Scan for the cell matching the given text and deliver its (X, Y) coordinate at center. 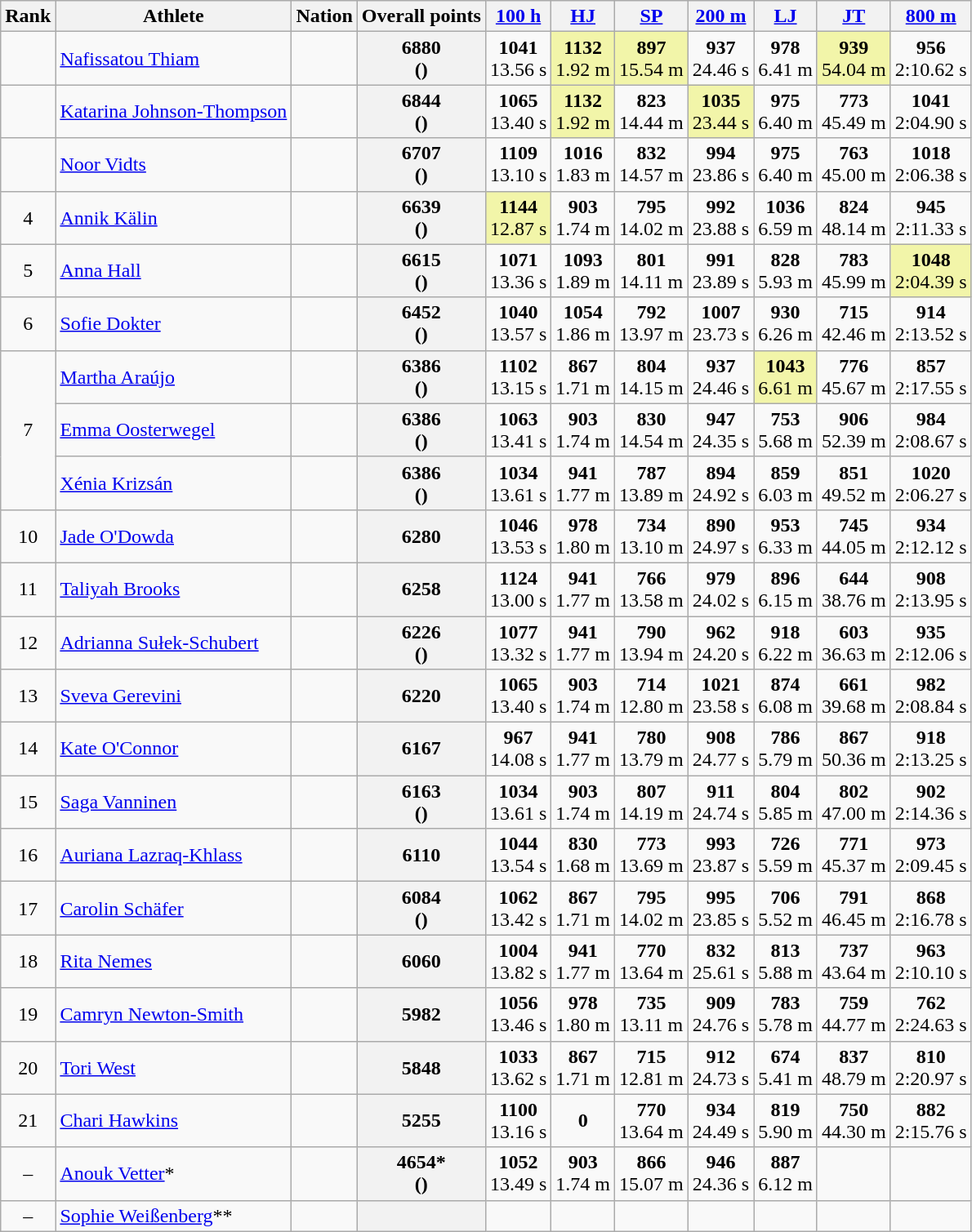
74544.05 m (854, 536)
Nation (324, 16)
6258 (421, 589)
93954.04 m (854, 59)
76613.58 m (652, 589)
6084() (421, 908)
Emma Oosterwegel (173, 429)
9352:12.06 s (931, 642)
8102:20.97 s (931, 1068)
9842:08.67 s (931, 429)
110913.10 s (518, 165)
SP (652, 16)
6452() (421, 323)
9186.22 m (786, 642)
83214.57 m (652, 165)
90924.76 s (720, 1014)
7622:24.63 s (931, 1014)
5 (28, 271)
Adrianna Sułek-Schubert (173, 642)
LJ (786, 16)
6226() (421, 642)
80247.00 m (854, 802)
Xénia Krizsán (173, 483)
90824.77 s (720, 749)
73513.11 m (652, 1014)
7835.78 m (786, 1014)
9082:13.95 s (931, 589)
90652.39 m (854, 429)
12 (28, 642)
Carolin Schäfer (173, 908)
5982 (421, 1014)
100 h (518, 16)
16 (28, 856)
8301.68 m (583, 856)
800 m (931, 16)
Auriana Lazraq-Khlass (173, 856)
77645.67 m (854, 377)
Jade O'Dowda (173, 536)
104613.53 s (518, 536)
100413.82 s (518, 962)
10482:04.39 s (931, 271)
8572:17.55 s (931, 377)
99523.85 s (720, 908)
9786.41 m (786, 59)
Chari Hawkins (173, 1120)
104113.56 s (518, 59)
10541.86 m (583, 323)
96224.20 s (720, 642)
9562:10.62 s (931, 59)
9182:13.25 s (931, 749)
96714.08 s (518, 749)
93424.49 s (720, 1120)
6060 (421, 962)
9822:08.84 s (931, 696)
9342:12.12 s (931, 536)
21 (28, 1120)
HJ (583, 16)
9732:09.45 s (931, 856)
79013.94 m (652, 642)
8596.03 m (786, 483)
6615() (421, 271)
18 (28, 962)
11 (28, 589)
10931.89 m (583, 271)
Overall points (421, 16)
Athlete (173, 16)
107713.32 s (518, 642)
10412:04.90 s (931, 111)
110213.15 s (518, 377)
89715.54 m (652, 59)
Camryn Newton-Smith (173, 1014)
Sofie Dokter (173, 323)
Katarina Johnson-Thompson (173, 111)
114412.87 s (518, 217)
106313.41 s (518, 429)
99123.89 s (720, 271)
6167 (421, 749)
82314.44 m (652, 111)
66139.68 m (854, 696)
8876.12 m (786, 1174)
17 (28, 908)
5255 (421, 1120)
7265.59 m (786, 856)
82448.14 m (854, 217)
102123.58 s (720, 696)
Anna Hall (173, 271)
Tori West (173, 1068)
10436.61 m (786, 377)
8285.93 m (786, 271)
6639() (421, 217)
Martha Araújo (173, 377)
80114.11 m (652, 271)
75044.30 m (854, 1120)
20 (28, 1068)
94724.35 s (720, 429)
77313.69 m (652, 856)
7 (28, 429)
7535.68 m (786, 429)
100723.73 s (720, 323)
105213.49 s (518, 1174)
83225.61 s (720, 962)
7865.79 m (786, 749)
104413.54 s (518, 856)
71512.81 m (652, 1068)
76345.00 m (854, 165)
78713.89 m (652, 483)
0 (583, 1120)
8682:16.78 s (931, 908)
Noor Vidts (173, 165)
5848 (421, 1068)
6220 (421, 696)
103523.44 s (720, 111)
9452:11.33 s (931, 217)
6880() (421, 59)
8966.15 m (786, 589)
6844() (421, 111)
86750.36 m (854, 749)
73413.10 m (652, 536)
105613.46 s (518, 1014)
97924.02 s (720, 589)
4 (28, 217)
4654*() (421, 1174)
882 2:15.76 s (931, 1120)
80714.19 m (652, 802)
71542.46 m (854, 323)
6707() (421, 165)
Rank (28, 16)
77345.49 m (854, 111)
94624.36 s (720, 1174)
106213.42 s (518, 908)
112413.00 s (518, 589)
107113.36 s (518, 271)
200 m (720, 16)
9306.26 m (786, 323)
19 (28, 1014)
Taliyah Brooks (173, 589)
JT (854, 16)
99323.87 s (720, 856)
99423.86 s (720, 165)
104013.57 s (518, 323)
9022:14.36 s (931, 802)
80414.15 m (652, 377)
8135.88 m (786, 962)
79146.45 m (854, 908)
Saga Vanninen (173, 802)
Sveva Gerevini (173, 696)
99223.88 s (720, 217)
78013.79 m (652, 749)
9142:13.52 s (931, 323)
13 (28, 696)
83748.79 m (854, 1068)
Kate O'Connor (173, 749)
91224.73 s (720, 1068)
10 (28, 536)
83014.54 m (652, 429)
89424.92 s (720, 483)
10202:06.27 s (931, 483)
73743.64 m (854, 962)
Rita Nemes (173, 962)
91124.74 s (720, 802)
Annik Kälin (173, 217)
6 (28, 323)
15 (28, 802)
Nafissatou Thiam (173, 59)
6163() (421, 802)
10161.83 m (583, 165)
7065.52 m (786, 908)
85149.52 m (854, 483)
6745.41 m (786, 1068)
60336.63 m (854, 642)
8045.85 m (786, 802)
77145.37 m (854, 856)
75944.77 m (854, 1014)
78345.99 m (854, 271)
110013.16 s (518, 1120)
6280 (421, 536)
9536.33 m (786, 536)
Anouk Vetter* (173, 1174)
103313.62 s (518, 1068)
8746.08 m (786, 696)
10182:06.38 s (931, 165)
Sophie Weißenberg** (173, 1216)
8195.90 m (786, 1120)
79213.97 m (652, 323)
10366.59 m (786, 217)
89024.97 s (720, 536)
64438.76 m (854, 589)
71412.80 m (652, 696)
6110 (421, 856)
14 (28, 749)
9632:10.10 s (931, 962)
86615.07 m (652, 1174)
